Provide the (x, y) coordinate of the cell's center where the given text is located.  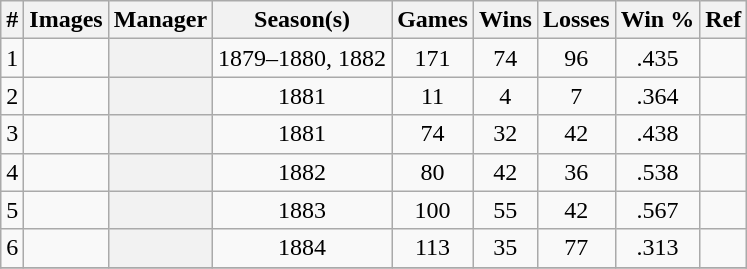
Manager (160, 20)
Images (66, 20)
11 (433, 96)
77 (576, 248)
113 (433, 248)
171 (433, 58)
.313 (658, 248)
1884 (302, 248)
.538 (658, 172)
1883 (302, 210)
Wins (505, 20)
Losses (576, 20)
55 (505, 210)
36 (576, 172)
Ref (724, 20)
100 (433, 210)
5 (12, 210)
3 (12, 134)
6 (12, 248)
Win % (658, 20)
2 (12, 96)
Games (433, 20)
1879–1880, 1882 (302, 58)
35 (505, 248)
.435 (658, 58)
Season(s) (302, 20)
7 (576, 96)
32 (505, 134)
1 (12, 58)
.364 (658, 96)
80 (433, 172)
.438 (658, 134)
1882 (302, 172)
# (12, 20)
96 (576, 58)
.567 (658, 210)
